Capture the cell that displays the provided text and extract its (X, Y) central coordinate. 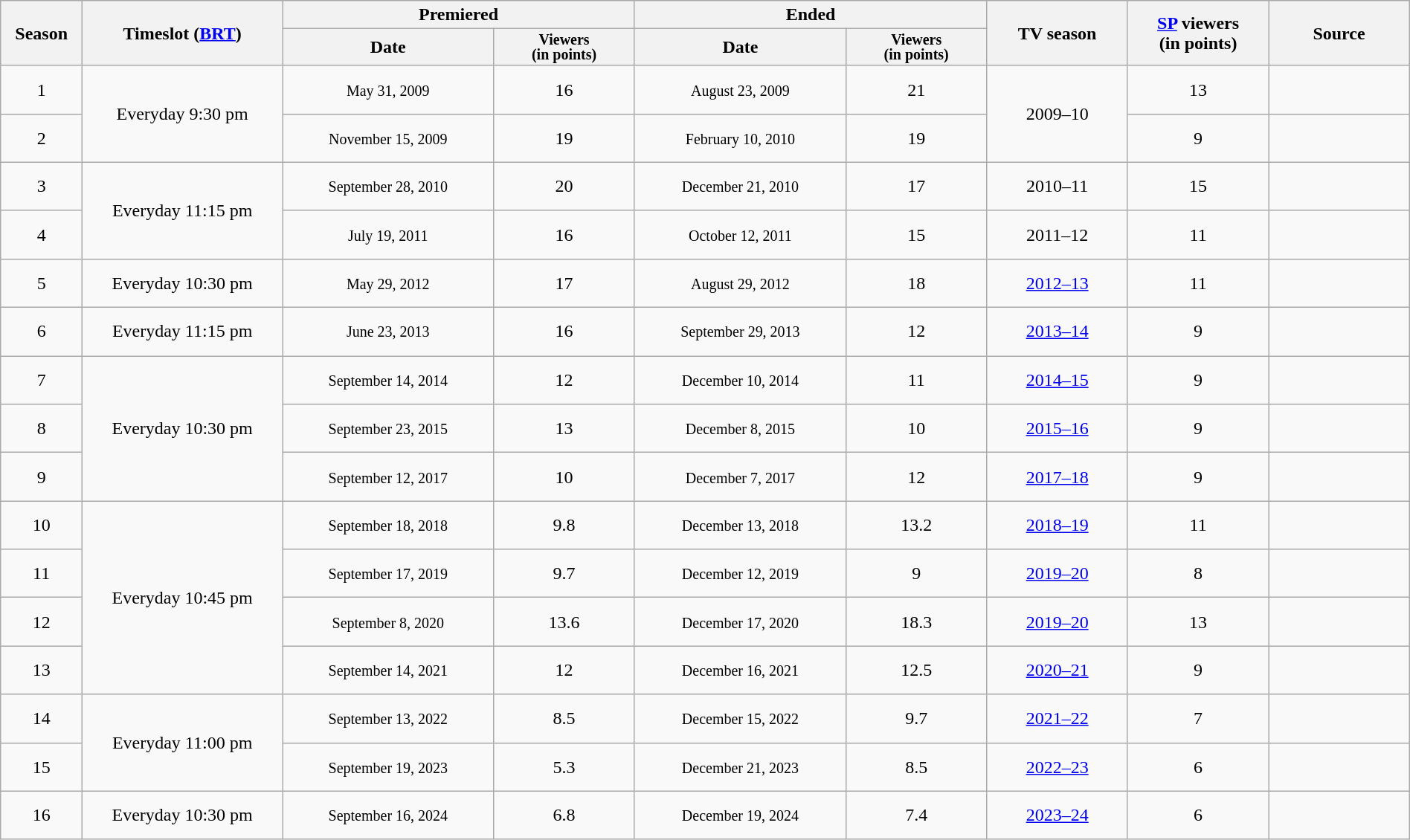
21 (916, 89)
Everyday 9:30 pm (183, 114)
Season (42, 33)
December 19, 2024 (740, 815)
2010–11 (1057, 186)
December 16, 2021 (740, 671)
May 31, 2009 (388, 89)
Timeslot (BRT) (183, 33)
September 14, 2014 (388, 381)
August 29, 2012 (740, 284)
TV season (1057, 33)
September 12, 2017 (388, 477)
2021–22 (1057, 718)
2011–12 (1057, 235)
2018–19 (1057, 525)
13.6 (564, 621)
October 12, 2011 (740, 235)
9.8 (564, 525)
December 8, 2015 (740, 428)
September 19, 2023 (388, 767)
2023–24 (1057, 815)
2 (42, 138)
September 17, 2019 (388, 574)
December 10, 2014 (740, 381)
5.3 (564, 767)
May 29, 2012 (388, 284)
September 29, 2013 (740, 332)
14 (42, 718)
12.5 (916, 671)
2013–14 (1057, 332)
2014–15 (1057, 381)
3 (42, 186)
September 14, 2021 (388, 671)
5 (42, 284)
June 23, 2013 (388, 332)
February 10, 2010 (740, 138)
September 23, 2015 (388, 428)
November 15, 2009 (388, 138)
December 7, 2017 (740, 477)
13.2 (916, 525)
September 16, 2024 (388, 815)
December 17, 2020 (740, 621)
1 (42, 89)
2009–10 (1057, 114)
December 21, 2010 (740, 186)
SP viewers(in points) (1197, 33)
September 18, 2018 (388, 525)
6.8 (564, 815)
2015–16 (1057, 428)
August 23, 2009 (740, 89)
2020–21 (1057, 671)
September 8, 2020 (388, 621)
Ended (811, 15)
2017–18 (1057, 477)
20 (564, 186)
Everyday 10:45 pm (183, 598)
18 (916, 284)
18.3 (916, 621)
September 13, 2022 (388, 718)
2012–13 (1057, 284)
Premiered (459, 15)
July 19, 2011 (388, 235)
Everyday 11:00 pm (183, 743)
December 15, 2022 (740, 718)
December 13, 2018 (740, 525)
2022–23 (1057, 767)
7.4 (916, 815)
4 (42, 235)
September 28, 2010 (388, 186)
December 12, 2019 (740, 574)
Source (1339, 33)
December 21, 2023 (740, 767)
